For the text-containing cell, return its midpoint in [X, Y] coordinate format. 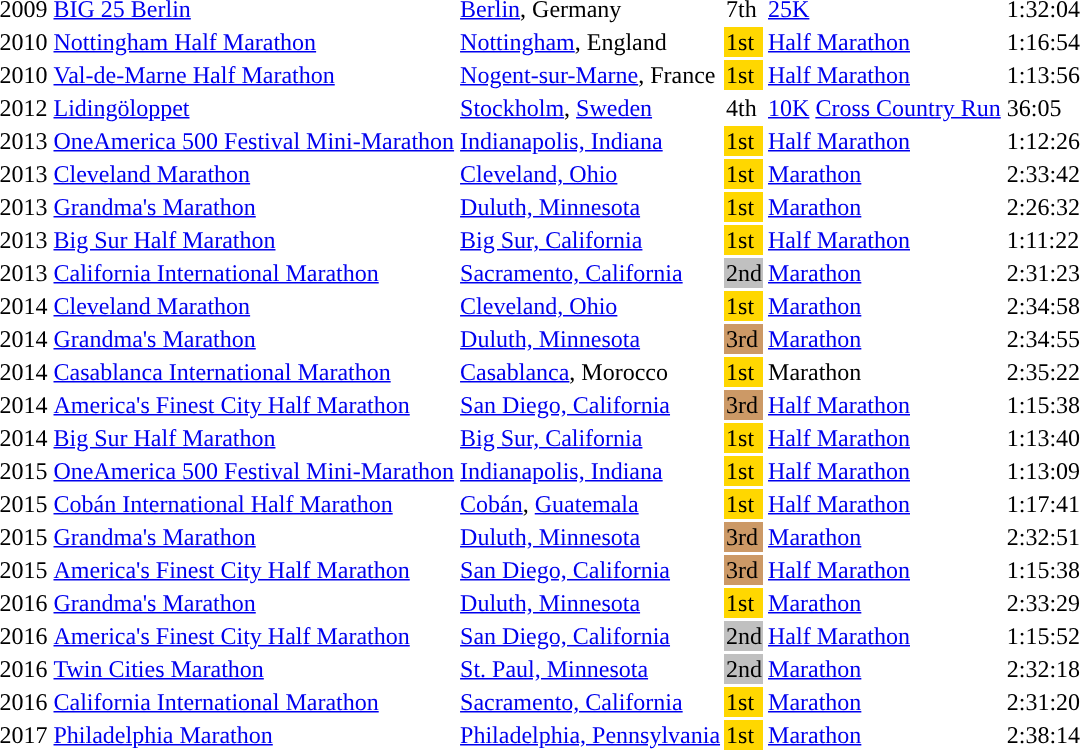
Cobán, Guatemala [590, 504]
Lidingöloppet [254, 108]
Nottingham, England [590, 42]
10K Cross Country Run [885, 108]
Val-de-Marne Half Marathon [254, 75]
Cobán International Half Marathon [254, 504]
Philadelphia, Pennsylvania [590, 735]
Twin Cities Marathon [254, 669]
Philadelphia Marathon [254, 735]
Stockholm, Sweden [590, 108]
Casablanca, Morocco [590, 372]
Nottingham Half Marathon [254, 42]
Nogent-sur-Marne, France [590, 75]
St. Paul, Minnesota [590, 669]
4th [744, 108]
Casablanca International Marathon [254, 372]
